Determine the (X, Y) coordinate at the center of the cell enclosing the given text.  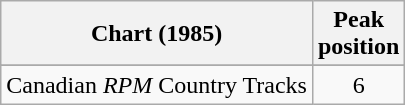
Canadian RPM Country Tracks (157, 85)
6 (358, 85)
Chart (1985) (157, 34)
Peakposition (358, 34)
